Return [x, y] of the center of cell containing provided text 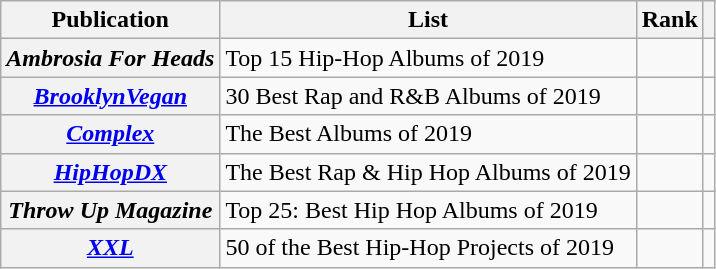
The Best Albums of 2019 [428, 134]
Throw Up Magazine [110, 210]
Complex [110, 134]
Ambrosia For Heads [110, 58]
30 Best Rap and R&B Albums of 2019 [428, 96]
Top 15 Hip-Hop Albums of 2019 [428, 58]
List [428, 20]
The Best Rap & Hip Hop Albums of 2019 [428, 172]
Publication [110, 20]
BrooklynVegan [110, 96]
50 of the Best Hip-Hop Projects of 2019 [428, 248]
HipHopDX [110, 172]
Rank [670, 20]
Top 25: Best Hip Hop Albums of 2019 [428, 210]
XXL [110, 248]
